Detect which cell encompasses the target text, then output its (X, Y) center coordinate. 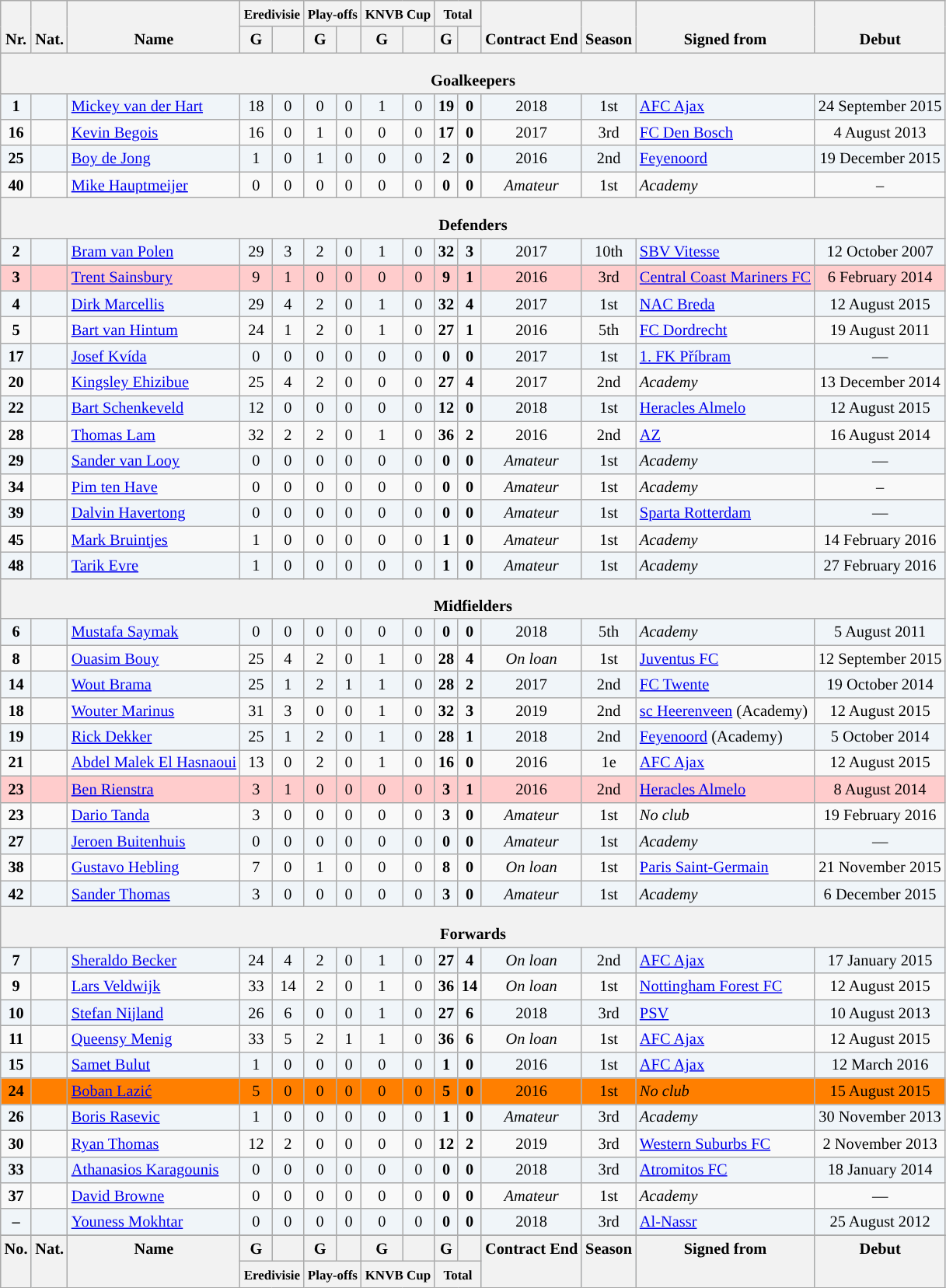
8 August 2014 (880, 789)
18 January 2014 (880, 1170)
Ouasim Bouy (154, 658)
24 September 2015 (880, 106)
40 (16, 185)
Wouter Marinus (154, 710)
Sander Thomas (154, 894)
Mickey van der Hart (154, 106)
Tarik Evre (154, 565)
11 (16, 1038)
Samet Bulut (154, 1065)
1. FK Příbram (725, 356)
10 (16, 1013)
15 August 2015 (880, 1091)
Atromitos FC (725, 1170)
39 (16, 513)
16 August 2014 (880, 435)
Feyenoord (725, 159)
SBV Vitesse (725, 251)
4 August 2013 (880, 132)
38 (16, 867)
19 December 2015 (880, 159)
Thomas Lam (154, 435)
22 (16, 408)
Bram van Polen (154, 251)
Feyenoord (Academy) (725, 737)
48 (16, 565)
19 October 2014 (880, 684)
20 (16, 382)
Forwards (473, 927)
Ben Rienstra (154, 789)
Dario Tanda (154, 815)
Nr. (16, 26)
31 (257, 710)
27 February 2016 (880, 565)
34 (16, 487)
No. (16, 1261)
Lars Veldwijk (154, 986)
Abdel Malek El Hasnaoui (154, 763)
FC Den Bosch (725, 132)
Boban Lazić (154, 1091)
FC Twente (725, 684)
Youness Mokhtar (154, 1222)
5 August 2011 (880, 632)
Defenders (473, 218)
15 (16, 1065)
Sander van Looy (154, 461)
Trent Sainsbury (154, 277)
17 January 2015 (880, 960)
37 (16, 1196)
Jeroen Buitenhuis (154, 841)
13 (257, 763)
Queensy Menig (154, 1038)
Goalkeepers (473, 73)
12 September 2015 (880, 658)
6 December 2015 (880, 894)
6 February 2014 (880, 277)
Dirk Marcellis (154, 304)
sc Heerenveen (Academy) (725, 710)
19 February 2016 (880, 815)
10th (609, 251)
Juventus FC (725, 658)
13 December 2014 (880, 382)
Al-Nassr (725, 1222)
Kevin Begois (154, 132)
Dalvin Havertong (154, 513)
Paris Saint-Germain (725, 867)
Athanasios Karagounis (154, 1170)
PSV (725, 1013)
45 (16, 539)
25 August 2012 (880, 1222)
Boy de Jong (154, 159)
12 March 2016 (880, 1065)
Western Suburbs FC (725, 1143)
30 (16, 1143)
Gustavo Hebling (154, 867)
Stefan Nijland (154, 1013)
Mustafa Saymak (154, 632)
Mike Hauptmeijer (154, 185)
5 October 2014 (880, 737)
Josef Kvída (154, 356)
14 February 2016 (880, 539)
10 August 2013 (880, 1013)
AZ (725, 435)
FC Dordrecht (725, 330)
Boris Rasevic (154, 1117)
Mark Bruintjes (154, 539)
Rick Dekker (154, 737)
NAC Breda (725, 304)
12 October 2007 (880, 251)
21 November 2015 (880, 867)
Bart Schenkeveld (154, 408)
Nottingham Forest FC (725, 986)
Sheraldo Becker (154, 960)
Ryan Thomas (154, 1143)
Sparta Rotterdam (725, 513)
42 (16, 894)
1e (609, 763)
Kingsley Ehizibue (154, 382)
2 November 2013 (880, 1143)
21 (16, 763)
Central Coast Mariners FC (725, 277)
19 August 2011 (880, 330)
Midfielders (473, 599)
Wout Brama (154, 684)
30 November 2013 (880, 1117)
David Browne (154, 1196)
Pim ten Have (154, 487)
Bart van Hintum (154, 330)
